Determine the [x, y] coordinate at the center of the cell enclosing the given text.  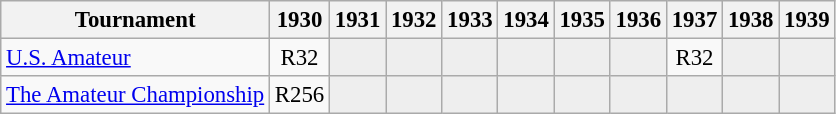
The Amateur Championship [136, 95]
Tournament [136, 20]
1939 [807, 20]
1933 [470, 20]
1935 [582, 20]
R256 [300, 95]
1930 [300, 20]
1938 [751, 20]
1934 [526, 20]
1932 [414, 20]
1931 [357, 20]
U.S. Amateur [136, 58]
1936 [638, 20]
1937 [694, 20]
